Return the (X, Y) coordinate for the center point of the cell that contains the specified text.  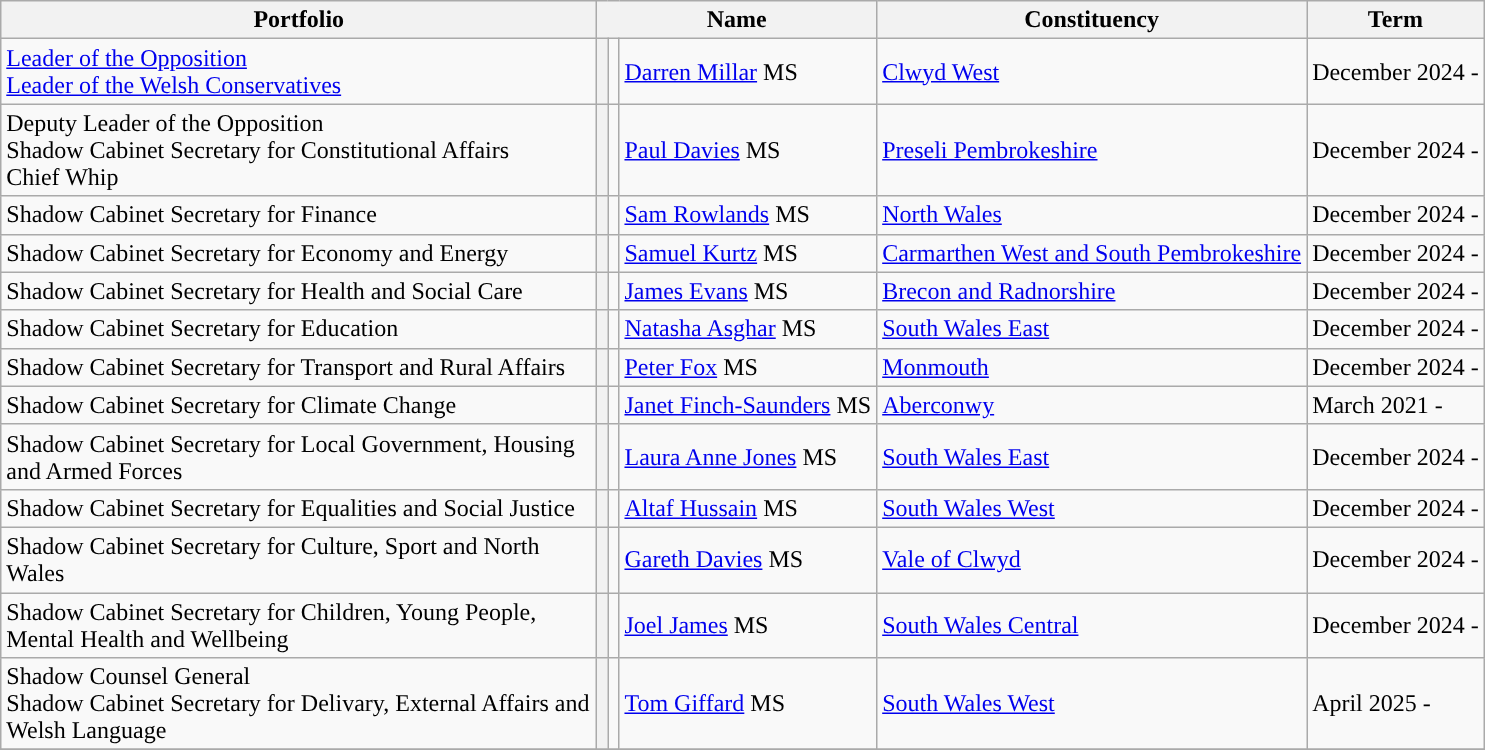
Peter Fox MS (748, 367)
Sam Rowlands MS (748, 215)
Name (737, 20)
Preseli Pembrokeshire (1092, 150)
Shadow Cabinet Secretary for Climate Change (299, 405)
Portfolio (299, 20)
Laura Anne Jones MS (748, 456)
Vale of Clwyd (1092, 560)
Aberconwy (1092, 405)
Janet Finch-Saunders MS (748, 405)
April 2025 - (1396, 704)
Darren Millar MS (748, 72)
Deputy Leader of the Opposition Shadow Cabinet Secretary for Constitutional Affairs Chief Whip (299, 150)
Shadow Cabinet Secretary for Economy and Energy (299, 253)
Term (1396, 20)
Altaf Hussain MS (748, 508)
Shadow Cabinet Secretary for Equalities and Social Justice (299, 508)
Joel James MS (748, 624)
Shadow Cabinet Secretary for Health and Social Care (299, 291)
James Evans MS (748, 291)
Shadow Cabinet Secretary for Local Government, Housing and Armed Forces (299, 456)
Shadow Cabinet Secretary for Transport and Rural Affairs (299, 367)
Clwyd West (1092, 72)
Shadow Cabinet Secretary for Education (299, 329)
Gareth Davies MS (748, 560)
South Wales Central (1092, 624)
Leader of the OppositionLeader of the Welsh Conservatives (299, 72)
Shadow Cabinet Secretary for Finance (299, 215)
Shadow Counsel General Shadow Cabinet Secretary for Delivary, External Affairs and Welsh Language (299, 704)
Samuel Kurtz MS (748, 253)
Carmarthen West and South Pembrokeshire (1092, 253)
Monmouth (1092, 367)
March 2021 - (1396, 405)
Constituency (1092, 20)
Shadow Cabinet Secretary for Children, Young People, Mental Health and Wellbeing (299, 624)
Natasha Asghar MS (748, 329)
North Wales (1092, 215)
Brecon and Radnorshire (1092, 291)
Paul Davies MS (748, 150)
Tom Giffard MS (748, 704)
Shadow Cabinet Secretary for Culture, Sport and North Wales (299, 560)
